Find where the given text appears and provide that cell's center as (X, Y) coordinate. 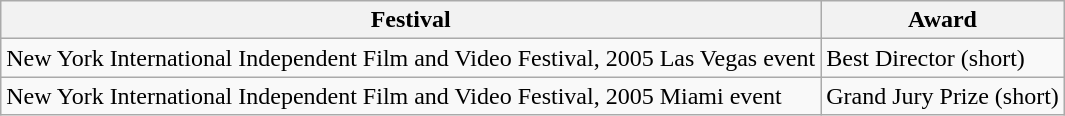
Grand Jury Prize (short) (943, 96)
Award (943, 20)
New York International Independent Film and Video Festival, 2005 Miami event (411, 96)
Festival (411, 20)
New York International Independent Film and Video Festival, 2005 Las Vegas event (411, 58)
Best Director (short) (943, 58)
